Determine the (X, Y) coordinate at the center of the cell enclosing the given text.  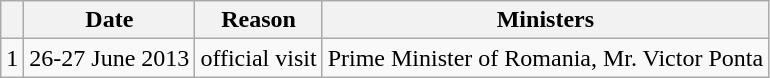
Reason (258, 20)
Ministers (545, 20)
Prime Minister of Romania, Mr. Victor Ponta (545, 58)
Date (110, 20)
1 (12, 58)
26-27 June 2013 (110, 58)
official visit (258, 58)
